Scan for the cell matching the given text and deliver its (X, Y) coordinate at center. 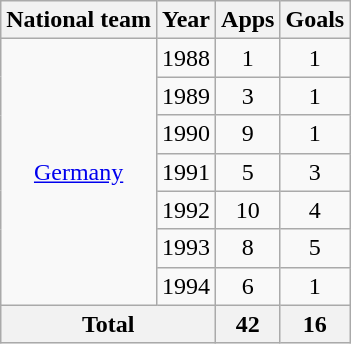
1989 (186, 96)
4 (315, 210)
Total (108, 324)
42 (248, 324)
10 (248, 210)
1990 (186, 134)
8 (248, 248)
1992 (186, 210)
Apps (248, 20)
Goals (315, 20)
Year (186, 20)
16 (315, 324)
National team (79, 20)
Germany (79, 172)
1993 (186, 248)
1988 (186, 58)
6 (248, 286)
9 (248, 134)
1991 (186, 172)
1994 (186, 286)
